Capture the cell that displays the provided text and extract its [x, y] central coordinate. 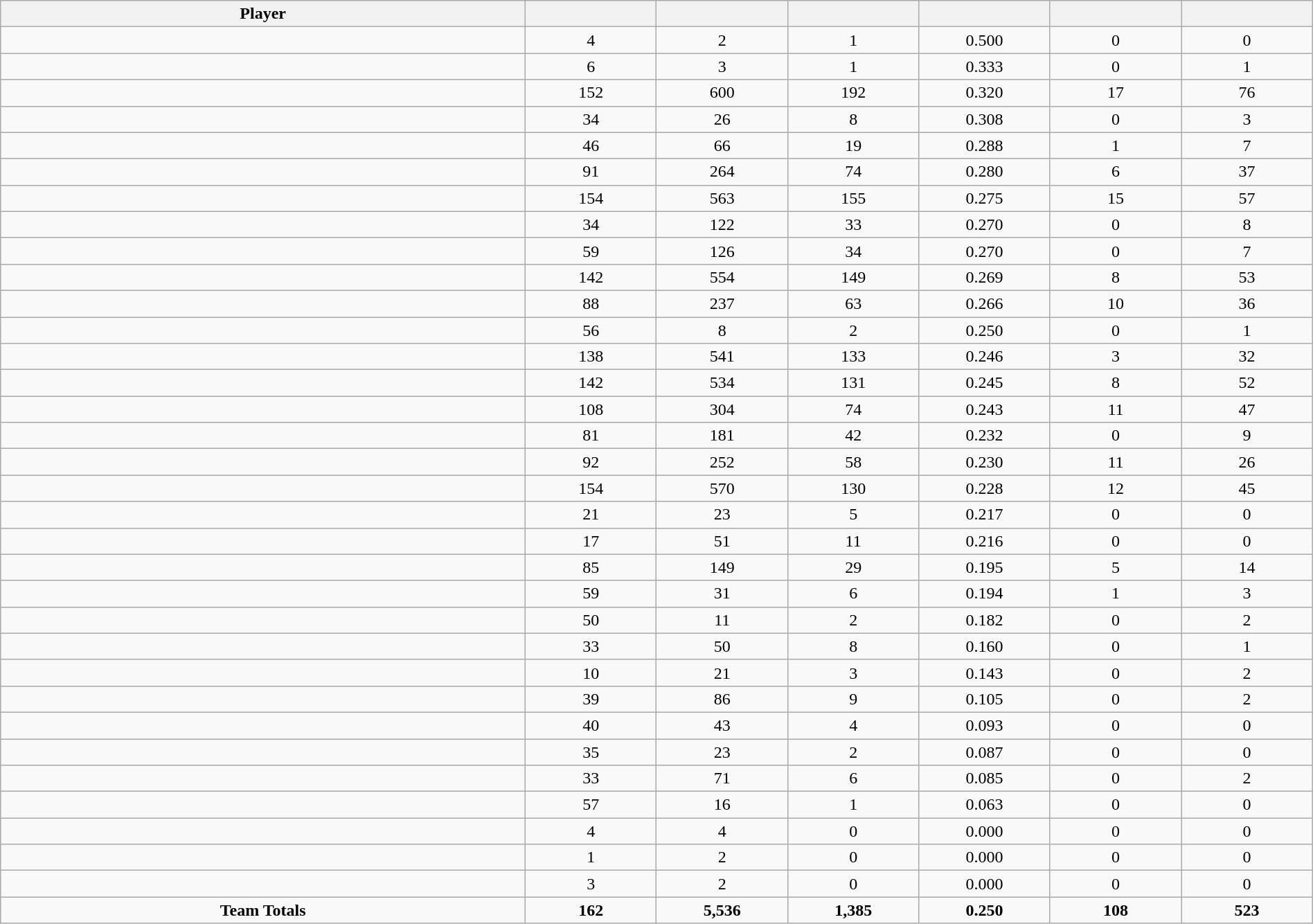
181 [722, 436]
0.266 [985, 303]
40 [591, 725]
16 [722, 805]
0.269 [985, 277]
131 [853, 383]
0.333 [985, 66]
0.085 [985, 779]
0.216 [985, 541]
58 [853, 462]
237 [722, 303]
52 [1247, 383]
304 [722, 409]
133 [853, 357]
0.228 [985, 488]
0.500 [985, 40]
42 [853, 436]
32 [1247, 357]
15 [1115, 198]
31 [722, 594]
46 [591, 145]
0.232 [985, 436]
534 [722, 383]
130 [853, 488]
554 [722, 277]
1,385 [853, 910]
12 [1115, 488]
0.245 [985, 383]
0.308 [985, 119]
0.093 [985, 725]
66 [722, 145]
14 [1247, 567]
36 [1247, 303]
252 [722, 462]
0.194 [985, 594]
19 [853, 145]
0.195 [985, 567]
0.217 [985, 515]
51 [722, 541]
122 [722, 224]
541 [722, 357]
88 [591, 303]
264 [722, 172]
152 [591, 93]
0.063 [985, 805]
47 [1247, 409]
126 [722, 251]
563 [722, 198]
Team Totals [263, 910]
92 [591, 462]
Player [263, 14]
81 [591, 436]
192 [853, 93]
0.160 [985, 646]
35 [591, 752]
71 [722, 779]
91 [591, 172]
63 [853, 303]
138 [591, 357]
86 [722, 699]
570 [722, 488]
0.288 [985, 145]
76 [1247, 93]
29 [853, 567]
0.275 [985, 198]
0.087 [985, 752]
5,536 [722, 910]
155 [853, 198]
39 [591, 699]
0.246 [985, 357]
0.143 [985, 673]
600 [722, 93]
0.182 [985, 620]
0.230 [985, 462]
0.243 [985, 409]
0.320 [985, 93]
0.105 [985, 699]
45 [1247, 488]
523 [1247, 910]
85 [591, 567]
0.280 [985, 172]
37 [1247, 172]
43 [722, 725]
53 [1247, 277]
56 [591, 330]
162 [591, 910]
